Capture the cell that displays the provided text and extract its (x, y) central coordinate. 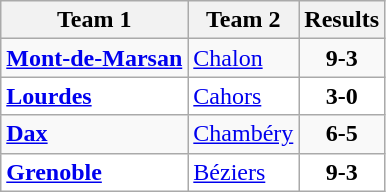
Mont-de-Marsan (94, 58)
Team 1 (94, 20)
Team 2 (244, 20)
Chambéry (244, 134)
Béziers (244, 172)
Dax (94, 134)
3-0 (342, 96)
6-5 (342, 134)
Cahors (244, 96)
Results (342, 20)
Lourdes (94, 96)
Chalon (244, 58)
Grenoble (94, 172)
